From the cell containing the given text, extract its center point as (x, y) coordinate. 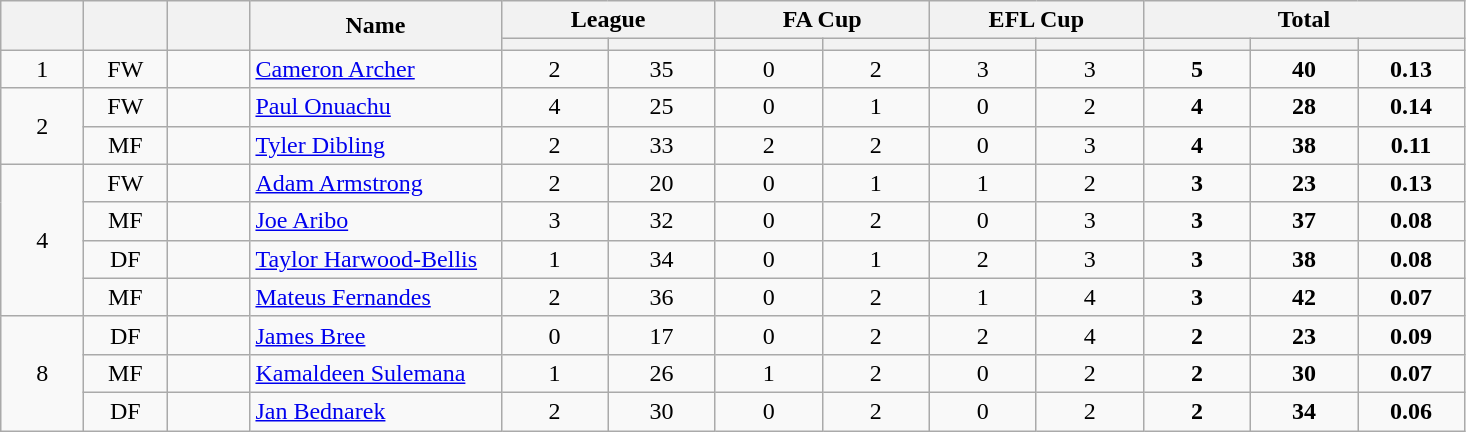
Joe Aribo (376, 221)
33 (662, 145)
Jan Bednarek (376, 411)
EFL Cup (1036, 20)
28 (1304, 107)
32 (662, 221)
Taylor Harwood-Bellis (376, 259)
0.09 (1412, 335)
Total (1304, 20)
League (608, 20)
17 (662, 335)
0.06 (1412, 411)
Kamaldeen Sulemana (376, 373)
James Bree (376, 335)
Paul Onuachu (376, 107)
Tyler Dibling (376, 145)
FA Cup (822, 20)
8 (42, 373)
Name (376, 26)
26 (662, 373)
0.11 (1412, 145)
20 (662, 183)
35 (662, 69)
40 (1304, 69)
Mateus Fernandes (376, 297)
42 (1304, 297)
25 (662, 107)
Adam Armstrong (376, 183)
0.14 (1412, 107)
36 (662, 297)
37 (1304, 221)
Cameron Archer (376, 69)
5 (1196, 69)
